Find where the given text appears and provide that cell's center as [X, Y] coordinate. 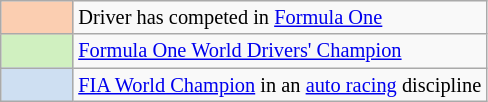
Formula One World Drivers' Champion [280, 51]
Driver has competed in Formula One [280, 17]
FIA World Champion in an auto racing discipline [280, 85]
